Locate the cell with the specified text and output its (X, Y) center coordinate. 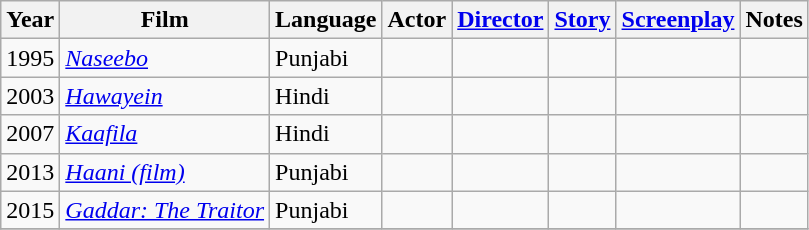
2007 (30, 134)
Gaddar: The Traitor (165, 210)
Story (582, 20)
2013 (30, 172)
Screenplay (678, 20)
Haani (film) (165, 172)
2015 (30, 210)
Hawayein (165, 96)
2003 (30, 96)
Notes (774, 20)
Actor (417, 20)
Kaafila (165, 134)
1995 (30, 58)
Director (500, 20)
Year (30, 20)
Naseebo (165, 58)
Film (165, 20)
Language (326, 20)
